Locate the cell with the specified text and output its [x, y] center coordinate. 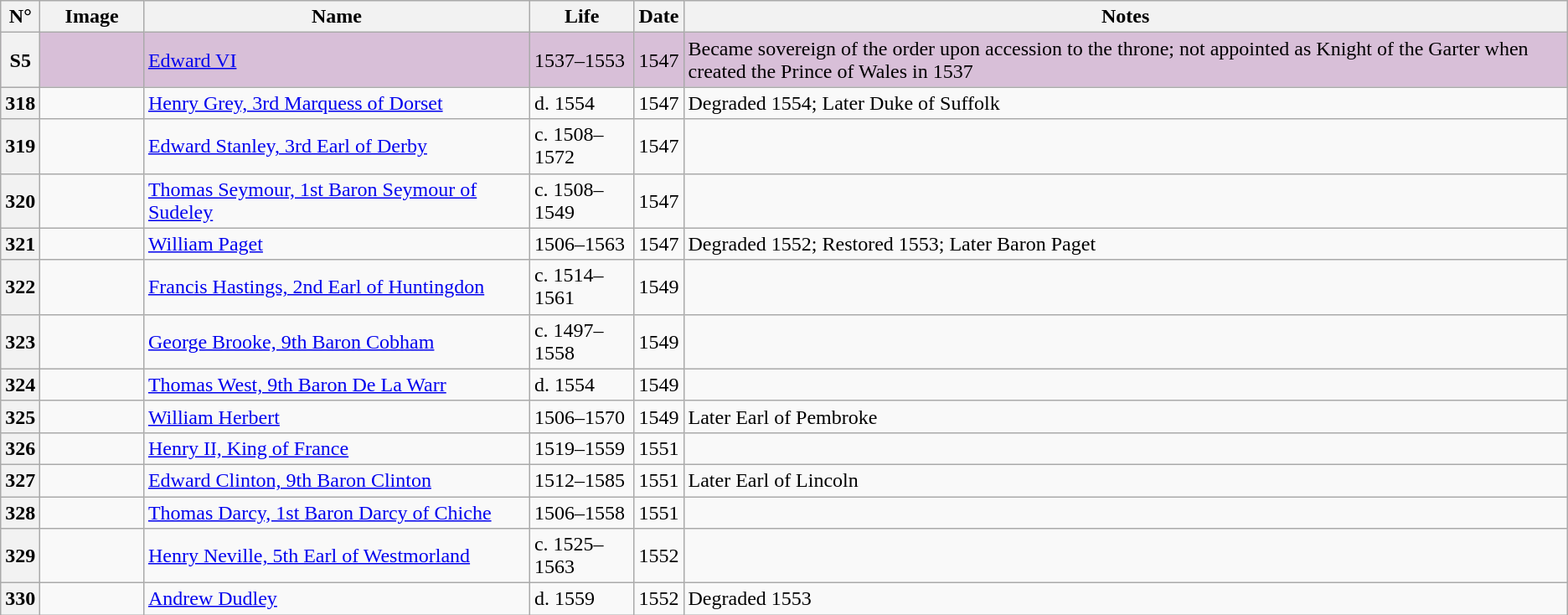
Later Earl of Pembroke [1126, 416]
Henry Neville, 5th Earl of Westmorland [337, 556]
William Paget [337, 244]
Edward VI [337, 60]
319 [20, 146]
Edward Stanley, 3rd Earl of Derby [337, 146]
322 [20, 287]
Later Earl of Lincoln [1126, 480]
1506–1570 [581, 416]
1512–1585 [581, 480]
329 [20, 556]
N° [20, 17]
324 [20, 385]
326 [20, 448]
Became sovereign of the order upon accession to the throne; not appointed as Knight of the Garter when created the Prince of Wales in 1537 [1126, 60]
327 [20, 480]
Francis Hastings, 2nd Earl of Huntingdon [337, 287]
Thomas West, 9th Baron De La Warr [337, 385]
323 [20, 342]
Name [337, 17]
328 [20, 512]
Life [581, 17]
S5 [20, 60]
Edward Clinton, 9th Baron Clinton [337, 480]
321 [20, 244]
1506–1563 [581, 244]
c. 1508–1549 [581, 201]
1519–1559 [581, 448]
330 [20, 599]
Notes [1126, 17]
Thomas Darcy, 1st Baron Darcy of Chiche [337, 512]
318 [20, 103]
Image [92, 17]
c. 1508–1572 [581, 146]
1506–1558 [581, 512]
c. 1525–1563 [581, 556]
c. 1514–1561 [581, 287]
1537–1553 [581, 60]
George Brooke, 9th Baron Cobham [337, 342]
Degraded 1554; Later Duke of Suffolk [1126, 103]
Degraded 1552; Restored 1553; Later Baron Paget [1126, 244]
Thomas Seymour, 1st Baron Seymour of Sudeley [337, 201]
Andrew Dudley [337, 599]
William Herbert [337, 416]
325 [20, 416]
Degraded 1553 [1126, 599]
320 [20, 201]
Date [658, 17]
c. 1497–1558 [581, 342]
Henry Grey, 3rd Marquess of Dorset [337, 103]
Henry II, King of France [337, 448]
d. 1559 [581, 599]
